Determine the [X, Y] coordinate at the center of the cell enclosing the given text.  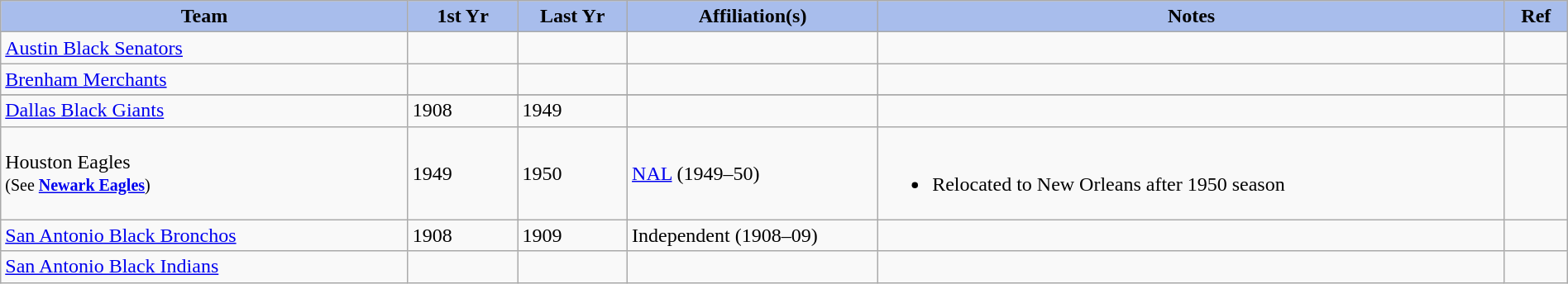
San Antonio Black Bronchos [205, 235]
Notes [1192, 17]
NAL (1949–50) [753, 173]
1950 [572, 173]
1909 [572, 235]
Relocated to New Orleans after 1950 season [1192, 173]
Dallas Black Giants [205, 111]
Ref [1536, 17]
San Antonio Black Indians [205, 267]
Brenham Merchants [205, 79]
Austin Black Senators [205, 48]
Independent (1908–09) [753, 235]
1st Yr [463, 17]
Team [205, 17]
Affiliation(s) [753, 17]
Houston Eagles(See Newark Eagles) [205, 173]
Last Yr [572, 17]
